Capture the cell that displays the provided text and extract its [x, y] central coordinate. 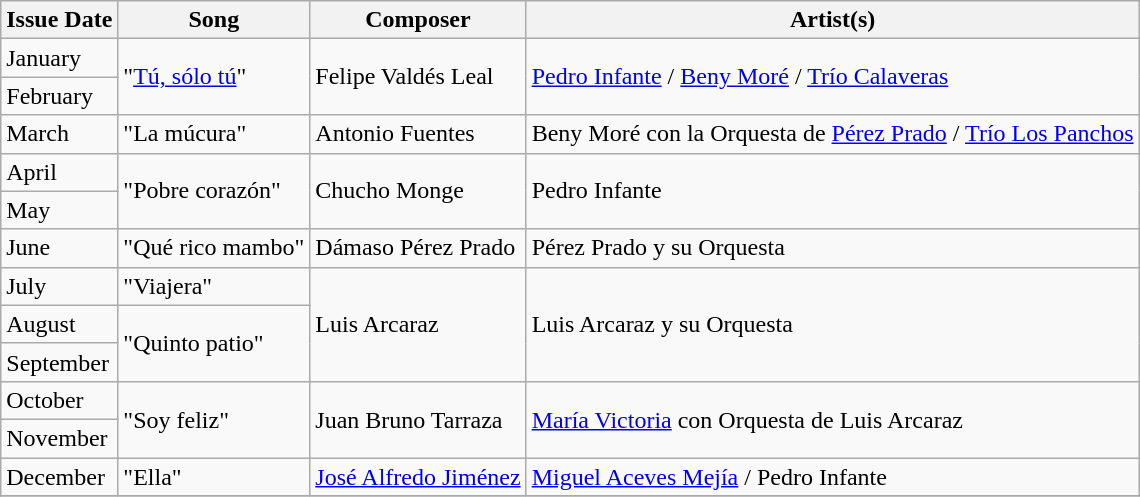
"Quinto patio" [214, 343]
Dámaso Pérez Prado [418, 248]
"Ella" [214, 477]
November [60, 438]
Pedro Infante [832, 191]
Composer [418, 20]
"Tú, sólo tú" [214, 77]
Luis Arcaraz [418, 324]
Artist(s) [832, 20]
Luis Arcaraz y su Orquesta [832, 324]
Juan Bruno Tarraza [418, 419]
June [60, 248]
July [60, 286]
Song [214, 20]
Felipe Valdés Leal [418, 77]
José Alfredo Jiménez [418, 477]
December [60, 477]
May [60, 210]
April [60, 172]
August [60, 324]
Chucho Monge [418, 191]
"Pobre corazón" [214, 191]
Beny Moré con la Orquesta de Pérez Prado / Trío Los Panchos [832, 134]
Pedro Infante / Beny Moré / Trío Calaveras [832, 77]
Issue Date [60, 20]
Miguel Aceves Mejía / Pedro Infante [832, 477]
María Victoria con Orquesta de Luis Arcaraz [832, 419]
Antonio Fuentes [418, 134]
"Soy feliz" [214, 419]
"Viajera" [214, 286]
Pérez Prado y su Orquesta [832, 248]
October [60, 400]
February [60, 96]
"Qué rico mambo" [214, 248]
March [60, 134]
September [60, 362]
January [60, 58]
"La múcura" [214, 134]
